Scan for the cell matching the given text and deliver its [X, Y] coordinate at center. 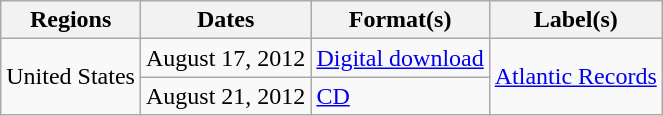
Format(s) [400, 20]
Atlantic Records [576, 77]
Regions [71, 20]
Digital download [400, 58]
United States [71, 77]
CD [400, 96]
Dates [225, 20]
Label(s) [576, 20]
August 21, 2012 [225, 96]
August 17, 2012 [225, 58]
